Find where the given text appears and provide that cell's center as (x, y) coordinate. 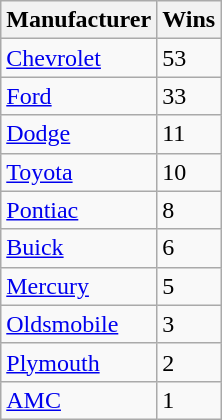
Pontiac (79, 210)
Buick (79, 248)
53 (189, 58)
Mercury (79, 286)
8 (189, 210)
Manufacturer (79, 20)
Dodge (79, 134)
Oldsmobile (79, 324)
AMC (79, 400)
6 (189, 248)
Chevrolet (79, 58)
11 (189, 134)
2 (189, 362)
33 (189, 96)
10 (189, 172)
Ford (79, 96)
Wins (189, 20)
5 (189, 286)
3 (189, 324)
1 (189, 400)
Toyota (79, 172)
Plymouth (79, 362)
